Capture the cell that displays the provided text and extract its [X, Y] central coordinate. 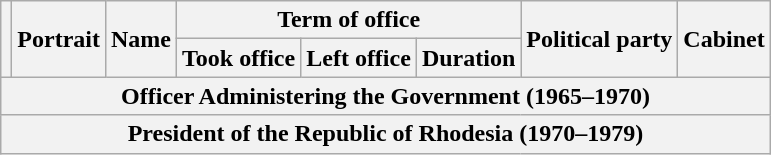
Name [140, 39]
Portrait [59, 39]
Left office [359, 58]
Duration [468, 58]
Term of office [349, 20]
Took office [239, 58]
Political party [600, 39]
Officer Administering the Government (1965–1970) [386, 96]
President of the Republic of Rhodesia (1970–1979) [386, 134]
Cabinet [724, 39]
